Pinpoint the cell where the given text exists, returning its [x, y] midpoint coordinate. 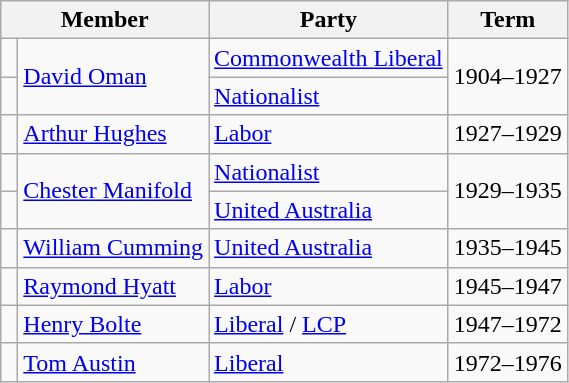
1935–1945 [508, 248]
Raymond Hyatt [114, 286]
Chester Manifold [114, 191]
Tom Austin [114, 362]
1927–1929 [508, 134]
David Oman [114, 77]
Member [105, 20]
1945–1947 [508, 286]
Liberal / LCP [329, 324]
Term [508, 20]
1904–1927 [508, 77]
Commonwealth Liberal [329, 58]
Liberal [329, 362]
1929–1935 [508, 191]
Party [329, 20]
1972–1976 [508, 362]
1947–1972 [508, 324]
Henry Bolte [114, 324]
Arthur Hughes [114, 134]
William Cumming [114, 248]
